From the cell containing the given text, extract its center point as [X, Y] coordinate. 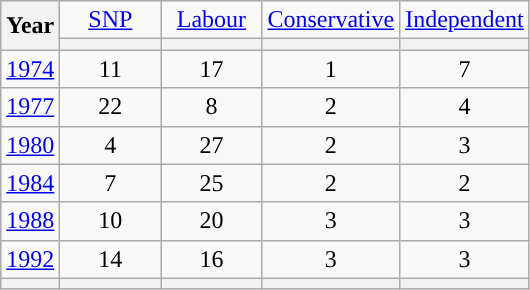
17 [212, 69]
1984 [30, 183]
14 [110, 259]
1980 [30, 145]
SNP [110, 20]
Independent [465, 20]
1977 [30, 107]
Labour [212, 20]
25 [212, 183]
16 [212, 259]
1992 [30, 259]
27 [212, 145]
20 [212, 221]
8 [212, 107]
1974 [30, 69]
Year [30, 26]
22 [110, 107]
1 [331, 69]
11 [110, 69]
Conservative [331, 20]
1988 [30, 221]
10 [110, 221]
